Output the [X, Y] coordinate of the center of the cell containing the given text.  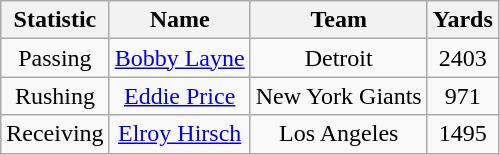
Name [180, 20]
Statistic [55, 20]
New York Giants [338, 96]
Los Angeles [338, 134]
Bobby Layne [180, 58]
Receiving [55, 134]
Team [338, 20]
Rushing [55, 96]
Yards [462, 20]
971 [462, 96]
2403 [462, 58]
Elroy Hirsch [180, 134]
1495 [462, 134]
Eddie Price [180, 96]
Passing [55, 58]
Detroit [338, 58]
